Return (x, y) of the center of cell containing provided text 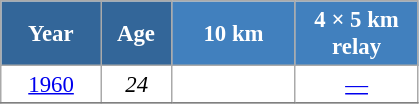
— (356, 85)
24 (136, 85)
1960 (52, 85)
Year (52, 34)
10 km (234, 34)
Age (136, 34)
4 × 5 km relay (356, 34)
